Find where the given text appears and provide that cell's center as (X, Y) coordinate. 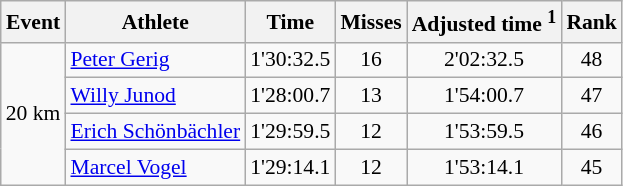
1'53:59.5 (484, 132)
13 (370, 96)
45 (592, 167)
1'28:00.7 (290, 96)
Erich Schönbächler (155, 132)
16 (370, 60)
1'29:14.1 (290, 167)
Willy Junod (155, 96)
Marcel Vogel (155, 167)
Peter Gerig (155, 60)
Rank (592, 22)
47 (592, 96)
46 (592, 132)
1'29:59.5 (290, 132)
Adjusted time 1 (484, 22)
1'30:32.5 (290, 60)
Event (34, 22)
Time (290, 22)
Misses (370, 22)
1'54:00.7 (484, 96)
20 km (34, 113)
2'02:32.5 (484, 60)
Athlete (155, 22)
1'53:14.1 (484, 167)
48 (592, 60)
